Search for the cell housing the specified text and yield its [X, Y] center coordinate. 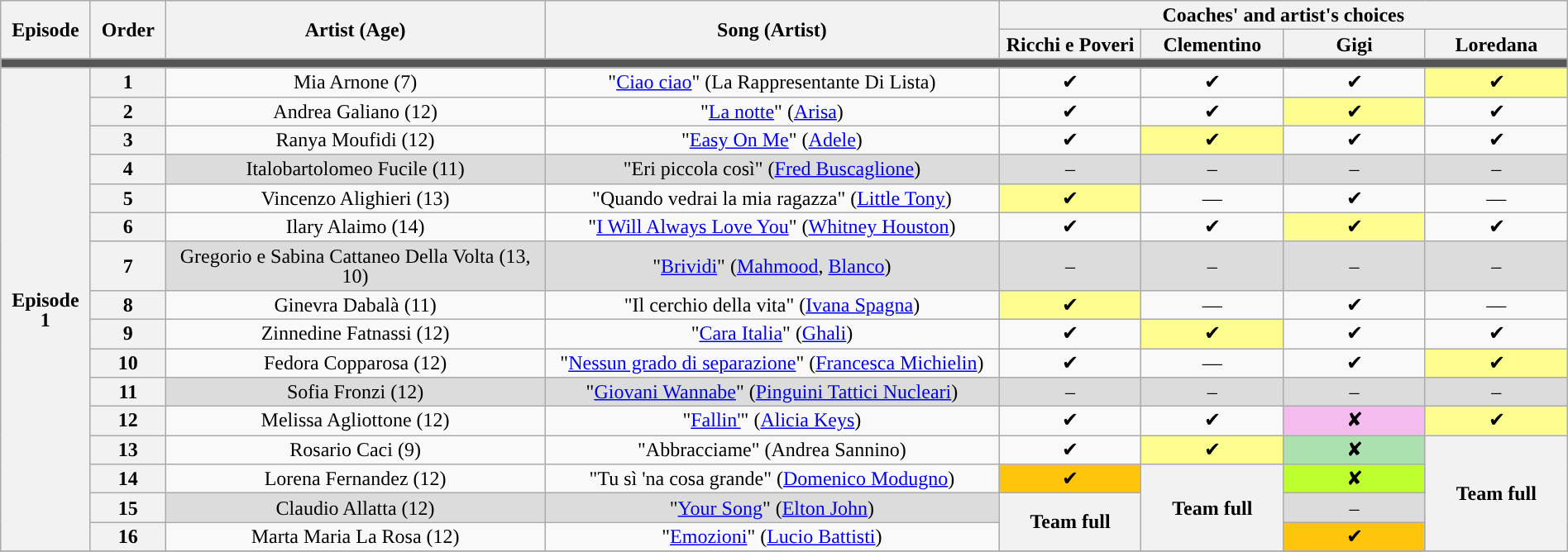
Sofia Fronzi (12) [356, 392]
"Cara Italia" (Ghali) [772, 334]
"Emozioni" (Lucio Battisti) [772, 537]
Artist (Age) [356, 30]
16 [128, 537]
3 [128, 140]
Gregorio e Sabina Cattaneo Della Volta (13, 10) [356, 266]
Clementino [1212, 45]
12 [128, 421]
"Eri piccola così" (Fred Buscaglione) [772, 169]
4 [128, 169]
Vincenzo Alighieri (13) [356, 198]
Song (Artist) [772, 30]
6 [128, 226]
"Abbracciame" (Andrea Sannino) [772, 450]
"Quando vedrai la mia ragazza" (Little Tony) [772, 198]
11 [128, 392]
"La notte" (Arisa) [772, 111]
1 [128, 83]
Fedora Copparosa (12) [356, 364]
"Your Song" (Elton John) [772, 507]
"Nessun grado di separazione" (Francesca Michielin) [772, 364]
10 [128, 364]
15 [128, 507]
"Il cerchio della vita" (Ivana Spagna) [772, 304]
Loredana [1496, 45]
Lorena Fernandez (12) [356, 479]
14 [128, 479]
Coaches' and artist's choices [1284, 15]
Episode 1 [45, 309]
Episode [45, 30]
5 [128, 198]
7 [128, 266]
Ginevra Dabalà (11) [356, 304]
"Fallin'" (Alicia Keys) [772, 421]
"Giovani Wannabe" (Pinguini Tattici Nucleari) [772, 392]
Ricchi e Poveri [1070, 45]
Order [128, 30]
Rosario Caci (9) [356, 450]
Gigi [1355, 45]
13 [128, 450]
9 [128, 334]
Italobartolomeo Fucile (11) [356, 169]
Marta Maria La Rosa (12) [356, 537]
Zinnedine Fatnassi (12) [356, 334]
"Easy On Me" (Adele) [772, 140]
Claudio Allatta (12) [356, 507]
"Tu sì 'na cosa grande" (Domenico Modugno) [772, 479]
"Ciao ciao" (La Rappresentante Di Lista) [772, 83]
Mia Arnone (7) [356, 83]
Melissa Agliottone (12) [356, 421]
"Brividi" (Mahmood, Blanco) [772, 266]
Ranya Moufidi (12) [356, 140]
2 [128, 111]
8 [128, 304]
Ilary Alaimo (14) [356, 226]
Andrea Galiano (12) [356, 111]
"I Will Always Love You" (Whitney Houston) [772, 226]
